Pinpoint the cell where the given text exists, returning its (X, Y) midpoint coordinate. 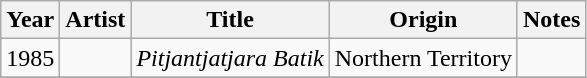
Artist (96, 20)
Pitjantjatjara Batik (230, 58)
Year (30, 20)
Origin (423, 20)
Title (230, 20)
1985 (30, 58)
Notes (551, 20)
Northern Territory (423, 58)
